Provide the [X, Y] coordinate of the cell's center where the given text is located.  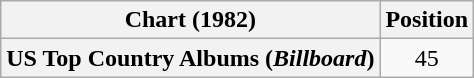
Chart (1982) [190, 20]
Position [427, 20]
US Top Country Albums (Billboard) [190, 58]
45 [427, 58]
